From the cell containing the given text, extract its center point as (x, y) coordinate. 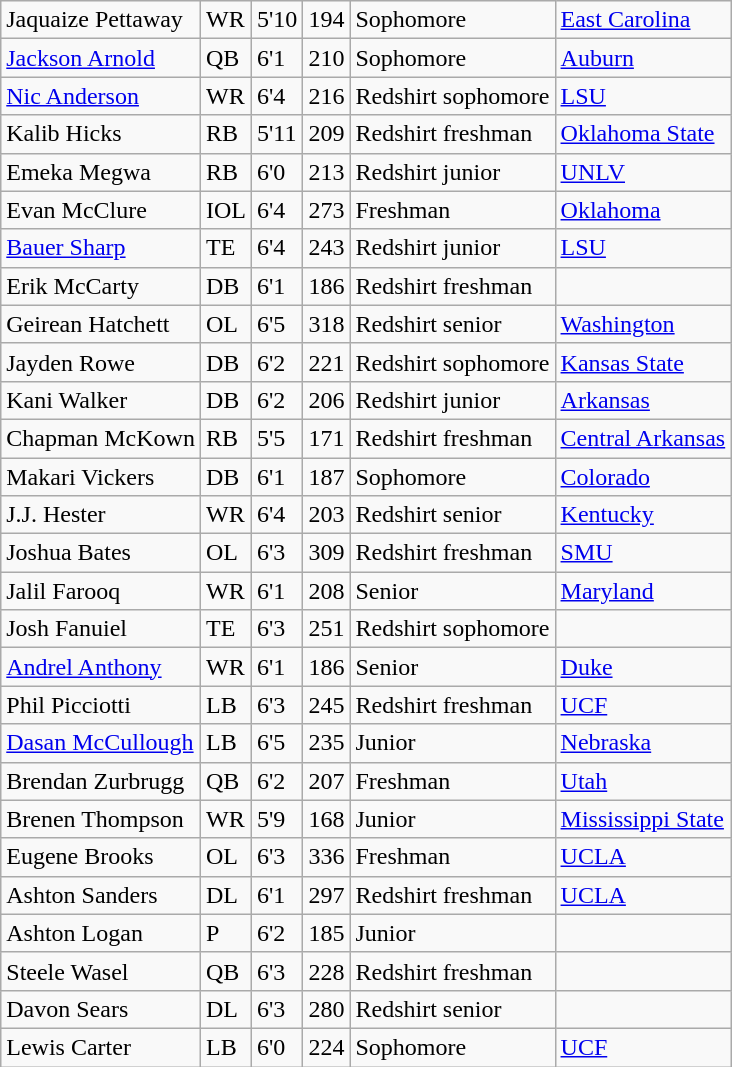
Utah (643, 781)
Eugene Brooks (101, 857)
J.J. Hester (101, 515)
Makari Vickers (101, 477)
5'9 (278, 819)
Erik McCarty (101, 286)
Bauer Sharp (101, 248)
Mississippi State (643, 819)
Chapman McKown (101, 438)
208 (326, 591)
224 (326, 1047)
Ashton Logan (101, 933)
Kentucky (643, 515)
Ashton Sanders (101, 895)
Jackson Arnold (101, 58)
Emeka Megwa (101, 172)
297 (326, 895)
Steele Wasel (101, 971)
Phil Picciotti (101, 705)
185 (326, 933)
Josh Fanuiel (101, 629)
245 (326, 705)
Evan McClure (101, 210)
203 (326, 515)
Geirean Hatchett (101, 324)
Brendan Zurbrugg (101, 781)
SMU (643, 553)
309 (326, 553)
318 (326, 324)
5'11 (278, 134)
Jaquaize Pettaway (101, 20)
5'5 (278, 438)
Central Arkansas (643, 438)
228 (326, 971)
Washington (643, 324)
Auburn (643, 58)
168 (326, 819)
210 (326, 58)
Nebraska (643, 743)
5'10 (278, 20)
Oklahoma State (643, 134)
273 (326, 210)
Davon Sears (101, 1009)
UNLV (643, 172)
221 (326, 362)
Arkansas (643, 400)
Oklahoma (643, 210)
336 (326, 857)
235 (326, 743)
207 (326, 781)
243 (326, 248)
Maryland (643, 591)
280 (326, 1009)
Kansas State (643, 362)
187 (326, 477)
Dasan McCullough (101, 743)
206 (326, 400)
Joshua Bates (101, 553)
P (226, 933)
Jalil Farooq (101, 591)
Brenen Thompson (101, 819)
171 (326, 438)
194 (326, 20)
East Carolina (643, 20)
Kalib Hicks (101, 134)
209 (326, 134)
Duke (643, 667)
Jayden Rowe (101, 362)
Nic Anderson (101, 96)
216 (326, 96)
213 (326, 172)
Colorado (643, 477)
IOL (226, 210)
Kani Walker (101, 400)
251 (326, 629)
Andrel Anthony (101, 667)
Lewis Carter (101, 1047)
